Capture the cell that displays the provided text and extract its (X, Y) central coordinate. 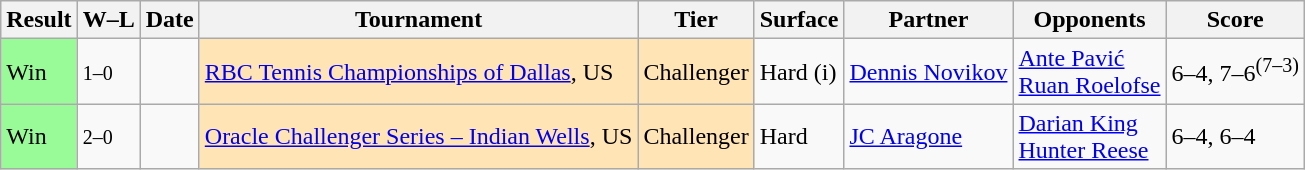
Hard (799, 136)
Dennis Novikov (928, 72)
Surface (799, 20)
Ante Pavić Ruan Roelofse (1090, 72)
Oracle Challenger Series – Indian Wells, US (418, 136)
Result (39, 20)
Hard (i) (799, 72)
Date (170, 20)
Darian King Hunter Reese (1090, 136)
Tier (696, 20)
6–4, 6–4 (1235, 136)
Opponents (1090, 20)
W–L (108, 20)
Tournament (418, 20)
RBC Tennis Championships of Dallas, US (418, 72)
1–0 (108, 72)
2–0 (108, 136)
Partner (928, 20)
Score (1235, 20)
6–4, 7–6(7–3) (1235, 72)
JC Aragone (928, 136)
